Identify which cell holds the provided text, then report its (x, y) central coordinate. 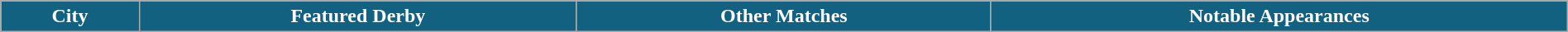
Other Matches (784, 16)
City (70, 16)
Featured Derby (357, 16)
Notable Appearances (1279, 16)
